Return [X, Y] of the center of cell containing provided text 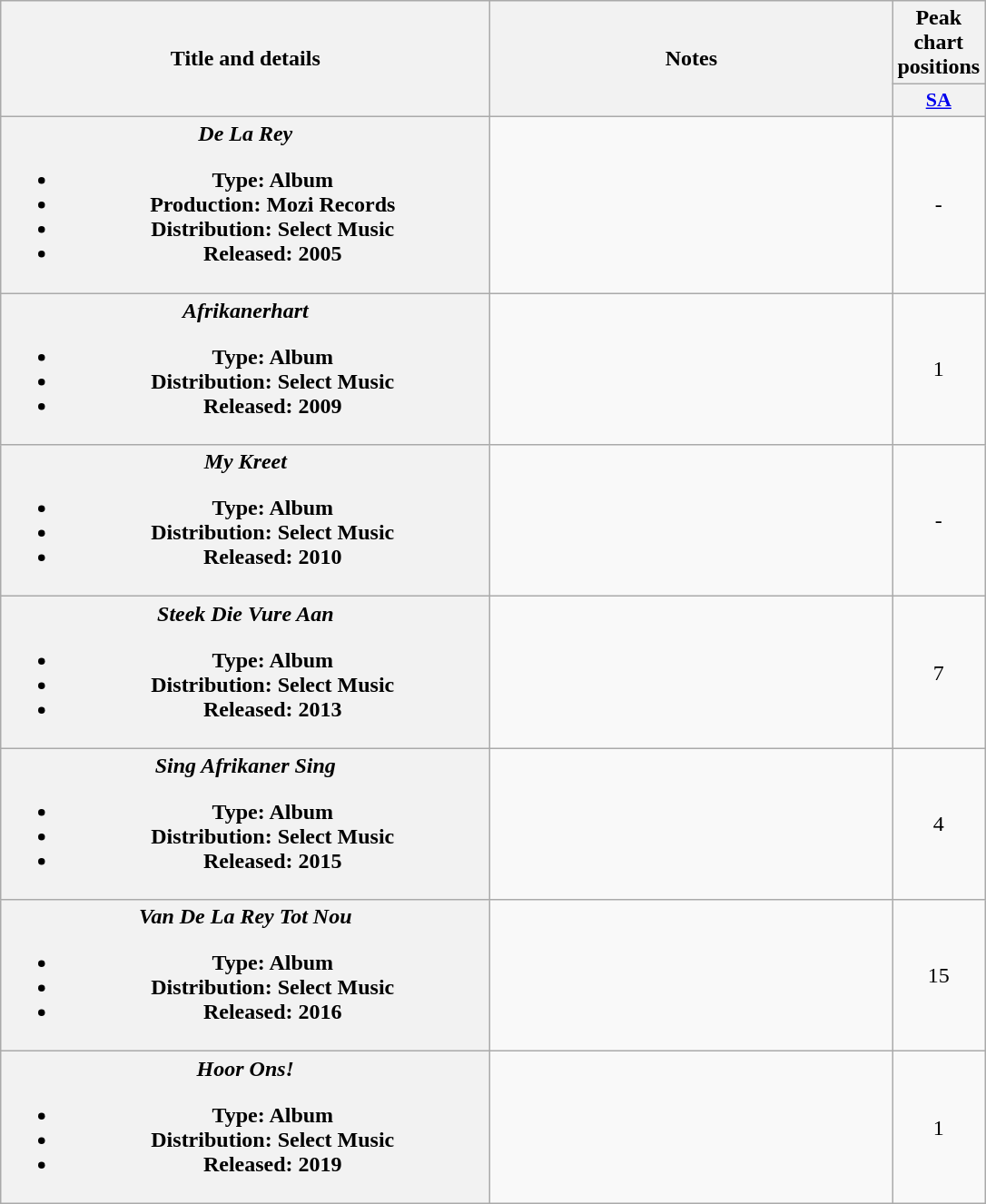
De La ReyType: AlbumProduction: Mozi RecordsDistribution: Select MusicReleased: 2005 [245, 205]
My KreetType: AlbumDistribution: Select MusicReleased: 2010 [245, 521]
15 [939, 975]
4 [939, 824]
Hoor Ons!Type: AlbumDistribution: Select MusicReleased: 2019 [245, 1128]
Notes [692, 59]
7 [939, 672]
Steek Die Vure AanType: AlbumDistribution: Select MusicReleased: 2013 [245, 672]
SA [939, 101]
Van De La Rey Tot NouType: AlbumDistribution: Select MusicReleased: 2016 [245, 975]
AfrikanerhartType: AlbumDistribution: Select MusicReleased: 2009 [245, 369]
Title and details [245, 59]
Peak chartpositions [939, 43]
Sing Afrikaner SingType: AlbumDistribution: Select MusicReleased: 2015 [245, 824]
